From the cell containing the given text, extract its center point as (x, y) coordinate. 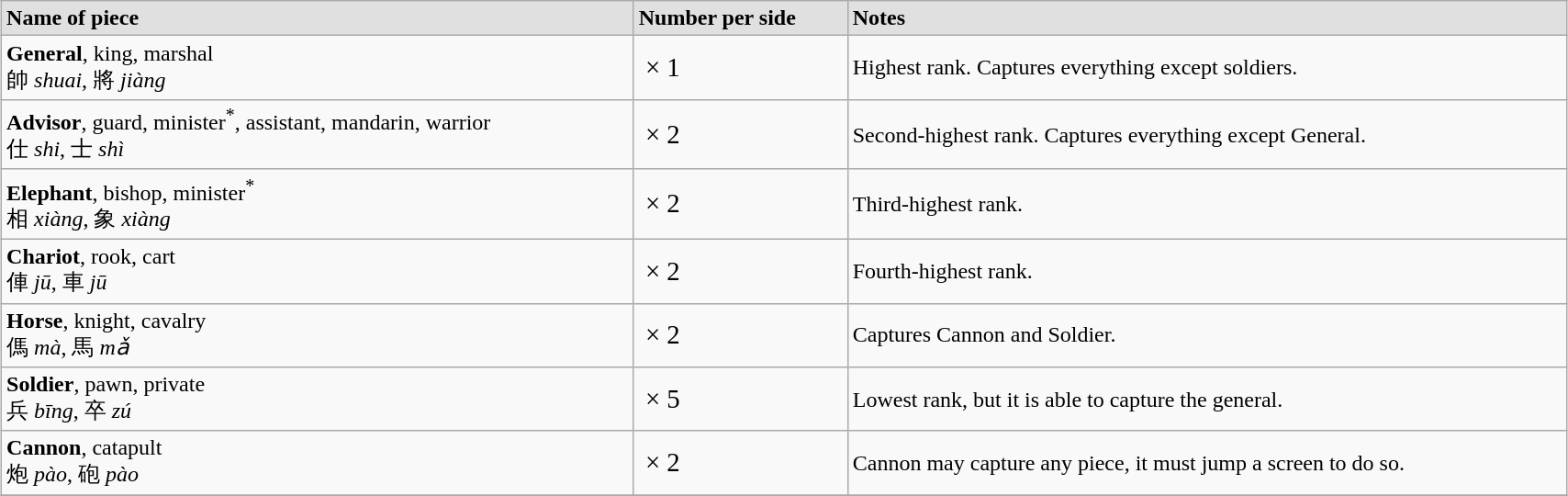
Highest rank. Captures everything except soldiers. (1206, 68)
Number per side (740, 18)
× 5 (740, 400)
Soldier, pawn, private兵 bīng, 卒 zú (318, 400)
Cannon, catapult炮 pào, 砲 pào (318, 463)
Elephant, bishop, minister*相 xiàng, 象 xiàng (318, 204)
Second-highest rank. Captures everything except General. (1206, 134)
Advisor, guard, minister*, assistant, mandarin, warrior仕 shi, 士 shì (318, 134)
General, king, marshal帥 shuai, 將 jiàng (318, 68)
Horse, knight, cavalry傌 mà, 馬 mǎ (318, 335)
× 1 (740, 68)
Notes (1206, 18)
Cannon may capture any piece, it must jump a screen to do so. (1206, 463)
Fourth-highest rank. (1206, 271)
Lowest rank, but it is able to capture the general. (1206, 400)
Name of piece (318, 18)
Chariot, rook, cart俥 jū, 車 jū (318, 271)
Captures Cannon and Soldier. (1206, 335)
Third-highest rank. (1206, 204)
